Return the [X, Y] coordinate for the center point of the cell that contains the specified text.  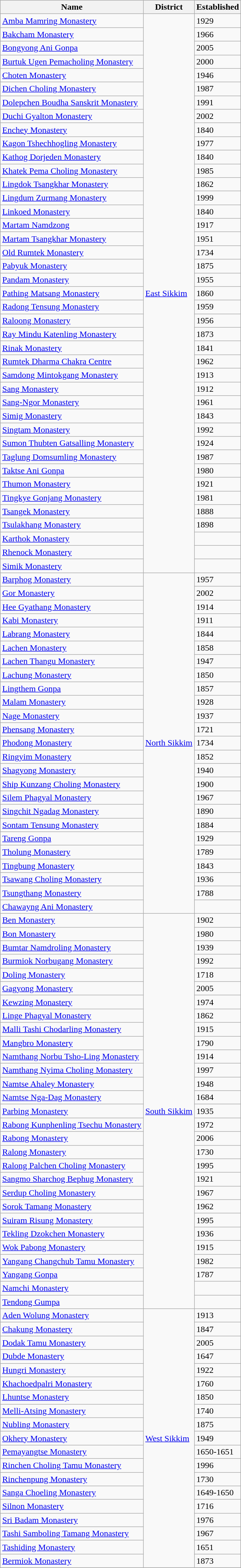
Dodak Tamu Monastery [72, 1343]
1911 [218, 621]
Ben Monastery [72, 920]
Karthok Monastery [72, 539]
Hungri Monastery [72, 1370]
Thumon Monastery [72, 484]
Tholung Monastery [72, 852]
Bumtar Namdroling Monastery [72, 947]
Lingthem Gonpa [72, 689]
Sangmo Sharchog Bephug Monastery [72, 1179]
Tingbung Monastery [72, 866]
Singtam Monastery [72, 430]
West Sikkim [169, 1438]
Okhery Monastery [72, 1438]
2006 [218, 1138]
Namthang Nyima Choling Monastery [72, 1070]
1935 [218, 1111]
1844 [218, 634]
Shagyong Monastery [72, 770]
1912 [218, 389]
Suiram Risung Monastery [72, 1220]
1949 [218, 1438]
1852 [218, 757]
Enchey Monastery [72, 130]
1788 [218, 893]
1981 [218, 498]
Ray Mindu Katenling Monastery [72, 334]
Taktse Ani Gonpa [72, 471]
1956 [218, 320]
Burtuk Ugen Pemacholing Monastery [72, 62]
Bakcham Monastery [72, 34]
Bongyong Ani Gonpa [72, 48]
1997 [218, 1070]
1898 [218, 525]
Ship Kunzang Choling Monastery [72, 784]
Rabong Monastery [72, 1138]
1860 [218, 293]
1955 [218, 280]
Tsulakhang Monastery [72, 525]
1650-1651 [218, 1452]
Tsungthang Monastery [72, 893]
1996 [218, 1465]
Kewzing Monastery [72, 1002]
Silnon Monastery [72, 1506]
1974 [218, 1002]
1922 [218, 1370]
Dubde Monastery [72, 1356]
1740 [218, 1411]
1924 [218, 443]
Malli Tashi Chodarling Monastery [72, 1029]
East Sikkim [169, 294]
Tendong Gumpa [72, 1302]
1890 [218, 811]
Malam Monastery [72, 702]
1858 [218, 648]
Sang-Ngor Monastery [72, 402]
1647 [218, 1356]
Radong Tensung Monastery [72, 307]
Gor Monastery [72, 593]
2000 [218, 62]
Lingdok Tsangkhar Monastery [72, 184]
Mangbro Monastery [72, 1043]
Sumon Thubten Gatsalling Monastery [72, 443]
Old Rumtek Monastery [72, 252]
Barphog Monastery [72, 579]
Chakung Monastery [72, 1329]
1718 [218, 975]
Rinchenpung Monastery [72, 1479]
Lachen Monastery [72, 648]
1790 [218, 1043]
Rabong Kunphenling Tsechu Monastery [72, 1125]
Martam Namdzong [72, 225]
Kabi Monastery [72, 621]
Gagyong Monastery [72, 988]
North Sikkim [169, 743]
Sontam Tensung Monastery [72, 825]
1884 [218, 825]
Taglung Domsumling Monastery [72, 457]
Doling Monastery [72, 975]
Phensang Monastery [72, 729]
Sang Monastery [72, 389]
Namtse Nga-Dag Monastery [72, 1097]
Singchit Ngadag Monastery [72, 811]
Sanga Choeling Monastery [72, 1493]
Tashiding Monastery [72, 1547]
Tsawang Choling Monastery [72, 879]
1985 [218, 171]
1787 [218, 1275]
Linge Phagyal Monastery [72, 1015]
1841 [218, 348]
Hee Gyathang Monastery [72, 607]
Pandam Monastery [72, 280]
Rinak Monastery [72, 348]
Tingkye Gonjang Monastery [72, 498]
Melli-Atsing Monastery [72, 1411]
Ralong Monastery [72, 1152]
Wok Pabong Monastery [72, 1247]
Tareng Gonpa [72, 839]
Khachoedpalri Monastery [72, 1384]
Serdup Choling Monastery [72, 1193]
1847 [218, 1329]
Pemayangtse Monastery [72, 1452]
Duchi Gyalton Monastery [72, 116]
Rumtek Dharma Chakra Centre [72, 361]
Pabyuk Monastery [72, 266]
Yangang Changchub Tamu Monastery [72, 1261]
Namtse Ahaley Monastery [72, 1084]
Phodong Monastery [72, 743]
1684 [218, 1097]
Chawayng Ani Monastery [72, 907]
Raloong Monastery [72, 320]
Parbing Monastery [72, 1111]
1917 [218, 225]
Lhuntse Monastery [72, 1397]
1937 [218, 716]
1951 [218, 239]
1928 [218, 702]
Tsangek Monastery [72, 511]
1649-1650 [218, 1493]
Kathog Dorjeden Monastery [72, 157]
Aden Wolung Monastery [72, 1316]
1959 [218, 307]
Yangang Gonpa [72, 1275]
1946 [218, 75]
1888 [218, 511]
Khatek Pema Choling Monastery [72, 171]
Labrang Monastery [72, 634]
Martam Tsangkhar Monastery [72, 239]
Samdong Mintokgang Monastery [72, 375]
Amba Mamring Monastery [72, 21]
Lingdum Zurmang Monastery [72, 198]
Tashi Samboling Tamang Monastery [72, 1534]
Ralong Palchen Choling Monastery [72, 1166]
1857 [218, 689]
1977 [218, 143]
1961 [218, 402]
District [169, 7]
Name [72, 7]
1947 [218, 661]
1940 [218, 770]
1982 [218, 1261]
Rinchen Choling Tamu Monastery [72, 1465]
Nage Monastery [72, 716]
1716 [218, 1506]
Bon Monastery [72, 934]
Simik Monastery [72, 566]
Tekling Dzokchen Monastery [72, 1234]
Namthang Norbu Tsho-Ling Monastery [72, 1057]
1900 [218, 784]
1760 [218, 1384]
1789 [218, 852]
Pathing Matsang Monastery [72, 293]
Linkoed Monastery [72, 212]
Burmiok Norbugang Monastery [72, 961]
1966 [218, 34]
Namchi Monastery [72, 1288]
Ringyim Monastery [72, 757]
Established [218, 7]
Nubling Monastery [72, 1424]
1957 [218, 579]
1948 [218, 1084]
1721 [218, 729]
Rhenock Monastery [72, 552]
1976 [218, 1520]
1902 [218, 920]
1991 [218, 102]
Dolepchen Boudha Sanskrit Monastery [72, 102]
Bermiok Monastery [72, 1561]
Simig Monastery [72, 416]
1972 [218, 1125]
Choten Monastery [72, 75]
Silem Phagyal Monastery [72, 797]
Sri Badam Monastery [72, 1520]
South Sikkim [169, 1111]
1939 [218, 947]
Sorok Tamang Monastery [72, 1206]
1999 [218, 198]
1651 [218, 1547]
Lachen Thangu Monastery [72, 661]
Lachung Monastery [72, 675]
Dichen Choling Monastery [72, 89]
Kagon Tshechhogling Monastery [72, 143]
